Search for the cell housing the specified text and yield its [x, y] center coordinate. 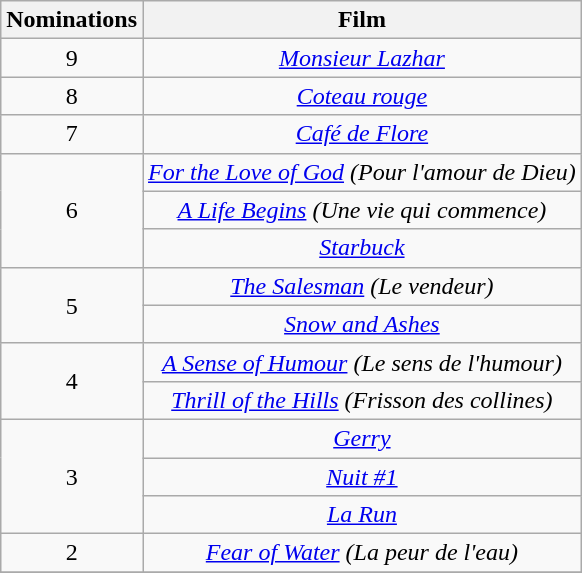
5 [72, 305]
Fear of Water (La peur de l'eau) [362, 553]
Café de Flore [362, 134]
Thrill of the Hills (Frisson des collines) [362, 400]
Starbuck [362, 248]
Snow and Ashes [362, 324]
The Salesman (Le vendeur) [362, 286]
Monsieur Lazhar [362, 58]
Coteau rouge [362, 96]
4 [72, 381]
Nuit #1 [362, 477]
9 [72, 58]
7 [72, 134]
A Life Begins (Une vie qui commence) [362, 210]
Film [362, 20]
A Sense of Humour (Le sens de l'humour) [362, 362]
2 [72, 553]
8 [72, 96]
Gerry [362, 438]
For the Love of God (Pour l'amour de Dieu) [362, 172]
Nominations [72, 20]
3 [72, 476]
6 [72, 210]
La Run [362, 515]
